Return the [X, Y] coordinate for the center point of the cell that contains the specified text.  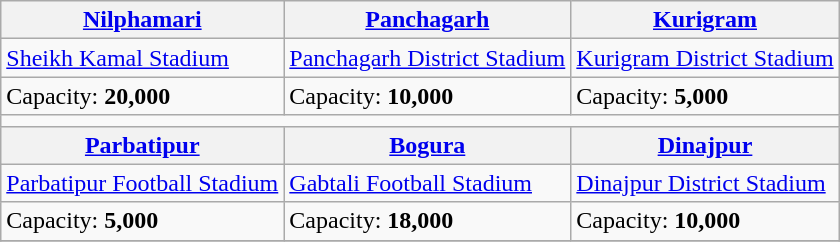
Nilphamari [142, 20]
Dinajpur District Stadium [705, 183]
Parbatipur Football Stadium [142, 183]
Panchagarh District Stadium [428, 58]
Gabtali Football Stadium [428, 183]
Parbatipur [142, 145]
Capacity: 18,000 [428, 221]
Kurigram [705, 20]
Panchagarh [428, 20]
Capacity: 20,000 [142, 96]
Bogura [428, 145]
Kurigram District Stadium [705, 58]
Dinajpur [705, 145]
Sheikh Kamal Stadium [142, 58]
